Find where the given text appears and provide that cell's center as (x, y) coordinate. 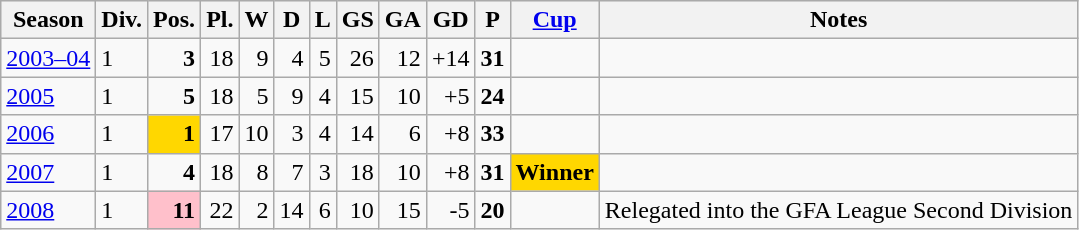
GD (450, 20)
Cup (554, 20)
Winner (554, 172)
Pos. (174, 20)
P (492, 20)
Pl. (220, 20)
-5 (450, 210)
20 (492, 210)
2008 (48, 210)
2005 (48, 96)
D (292, 20)
2007 (48, 172)
22 (220, 210)
2006 (48, 134)
7 (292, 172)
+14 (450, 58)
8 (256, 172)
GS (358, 20)
17 (220, 134)
W (256, 20)
12 (402, 58)
Notes (838, 20)
Relegated into the GFA League Second Division (838, 210)
GA (402, 20)
Div. (122, 20)
+5 (450, 96)
24 (492, 96)
11 (174, 210)
2 (256, 210)
26 (358, 58)
L (322, 20)
Season (48, 20)
2003–04 (48, 58)
33 (492, 134)
